Provide the (x, y) coordinate of the cell's center where the given text is located.  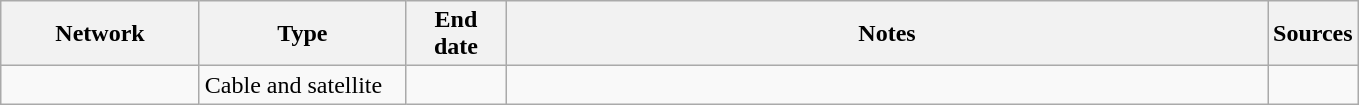
Sources (1314, 34)
Network (100, 34)
Cable and satellite (302, 85)
Notes (886, 34)
Type (302, 34)
End date (456, 34)
